From the cell containing the given text, extract its center point as [X, Y] coordinate. 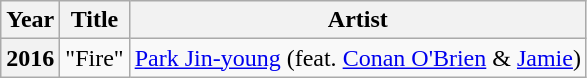
2016 [30, 58]
Year [30, 20]
Artist [358, 20]
"Fire" [94, 58]
Title [94, 20]
Park Jin-young (feat. Conan O'Brien & Jamie) [358, 58]
